Scan for the cell matching the given text and deliver its (x, y) coordinate at center. 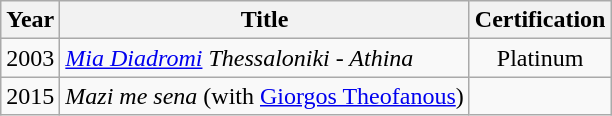
Title (264, 20)
2015 (30, 96)
2003 (30, 58)
Certification (540, 20)
Mia Diadromi Thessaloniki - Athina (264, 58)
Platinum (540, 58)
Year (30, 20)
Mazi me sena (with Giorgos Theofanous) (264, 96)
